Search for the cell housing the specified text and yield its (X, Y) center coordinate. 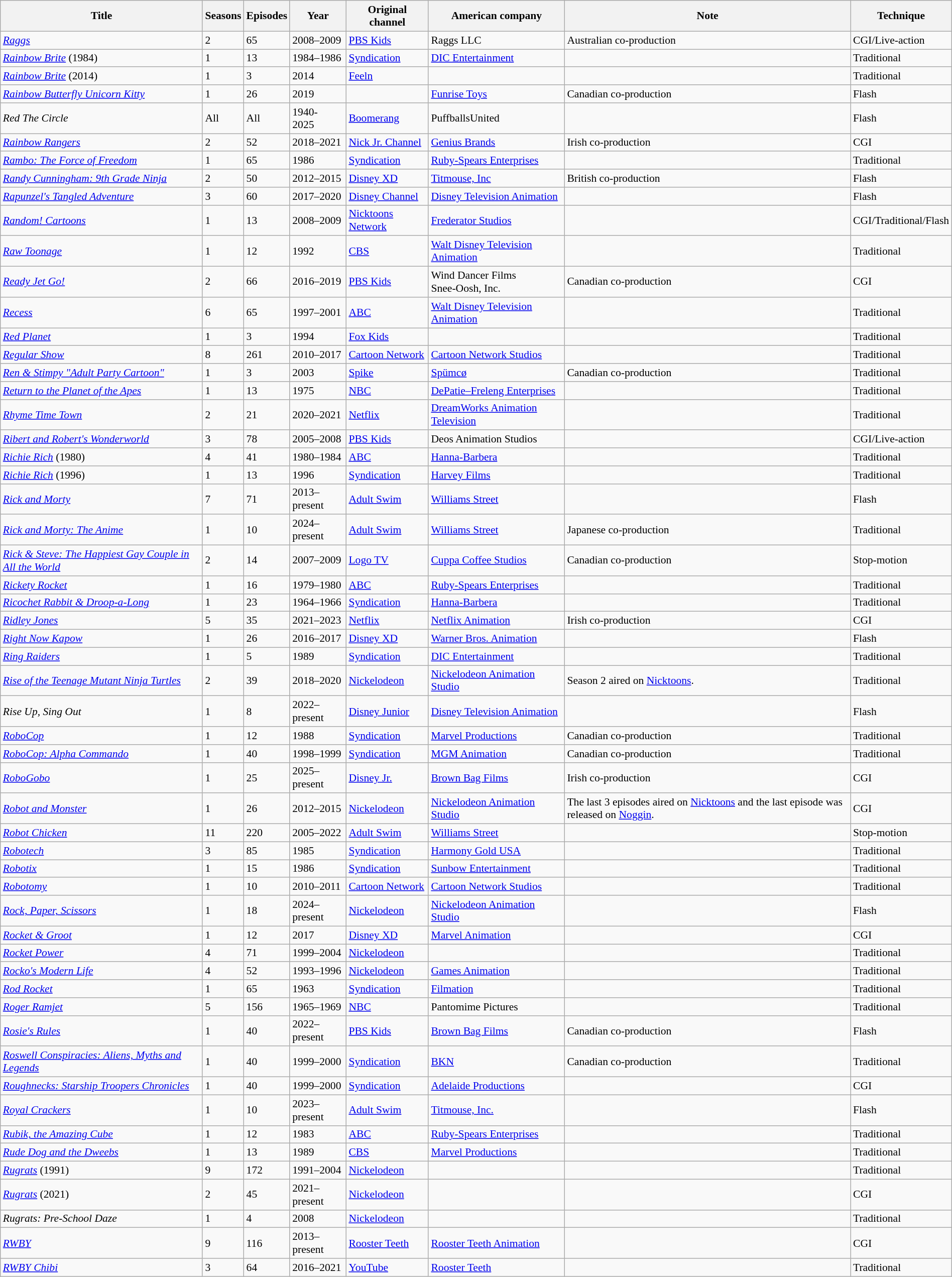
18 (267, 911)
50 (267, 178)
2021–2023 (318, 621)
23 (267, 603)
1979–1980 (318, 585)
2017–2020 (318, 196)
Right Now Kapow (101, 639)
Ready Jet Go! (101, 282)
Robotech (101, 851)
RoboCop (101, 736)
Random! Cartoons (101, 220)
Rugrats (2021) (101, 1194)
156 (267, 1007)
Royal Crackers (101, 1110)
78 (267, 439)
Deos Animation Studios (496, 439)
Disney Junior (387, 711)
Rocket Power (101, 953)
Red Planet (101, 337)
2003 (318, 373)
Cuppa Coffee Studios (496, 560)
2007–2009 (318, 560)
64 (267, 1267)
Rod Rocket (101, 989)
Harvey Films (496, 475)
1975 (318, 391)
PuffballsUnited (496, 119)
85 (267, 851)
Robotomy (101, 887)
1980–1984 (318, 457)
Robot and Monster (101, 808)
Rapunzel's Tangled Adventure (101, 196)
Rhyme Time Town (101, 415)
Fox Kids (387, 337)
Boomerang (387, 119)
21 (267, 415)
1983 (318, 1134)
Nick Jr. Channel (387, 143)
66 (267, 282)
Marvel Animation (496, 935)
7 (223, 499)
2025–present (318, 777)
Disney Channel (387, 196)
2021–present (318, 1194)
1988 (318, 736)
Rick and Morty: The Anime (101, 530)
Pantomime Pictures (496, 1007)
15 (267, 869)
Rise of the Teenage Mutant Ninja Turtles (101, 681)
Raggs LLC (496, 40)
Regular Show (101, 355)
Filmation (496, 989)
Title (101, 16)
MGM Animation (496, 754)
Rock, Paper, Scissors (101, 911)
2016–2017 (318, 639)
Rainbow Brite (2014) (101, 76)
Japanese co-production (707, 530)
2014 (318, 76)
1993–1996 (318, 971)
2005–2022 (318, 833)
Raw Toonage (101, 251)
1992 (318, 251)
Ren & Stimpy "Adult Party Cartoon" (101, 373)
Robotix (101, 869)
Rocket & Groot (101, 935)
American company (496, 16)
41 (267, 457)
Randy Cunningham: 9th Grade Ninja (101, 178)
Red The Circle (101, 119)
Adelaide Productions (496, 1086)
Raggs (101, 40)
1996 (318, 475)
Original channel (387, 16)
1964–1966 (318, 603)
Spümcø (496, 373)
1997–2001 (318, 312)
Frederator Studios (496, 220)
45 (267, 1194)
Games Animation (496, 971)
Rick and Morty (101, 499)
Seasons (223, 16)
35 (267, 621)
Rubik, the Amazing Cube (101, 1134)
2023–present (318, 1110)
11 (223, 833)
172 (267, 1171)
Harmony Gold USA (496, 851)
25 (267, 777)
Rugrats: Pre-School Daze (101, 1219)
Ribert and Robert's Wonderworld (101, 439)
Rugrats (1991) (101, 1171)
2005–2008 (318, 439)
Rainbow Brite (1984) (101, 58)
Note (707, 16)
1994 (318, 337)
Technique (901, 16)
220 (267, 833)
2020–2021 (318, 415)
261 (267, 355)
2016–2019 (318, 282)
Spike (387, 373)
1991–2004 (318, 1171)
2010–2017 (318, 355)
CGI/Traditional/Flash (901, 220)
6 (223, 312)
1940-2025 (318, 119)
Genius Brands (496, 143)
RoboGobo (101, 777)
Warner Bros. Animation (496, 639)
Rise Up, Sing Out (101, 711)
Rooster Teeth Animation (496, 1243)
Richie Rich (1980) (101, 457)
116 (267, 1243)
16 (267, 585)
Ricochet Rabbit & Droop-a-Long (101, 603)
YouTube (387, 1267)
Feeln (387, 76)
Logo TV (387, 560)
2010–2011 (318, 887)
RWBY Chibi (101, 1267)
Rainbow Rangers (101, 143)
Ridley Jones (101, 621)
Nicktoons Network (387, 220)
Year (318, 16)
1965–1969 (318, 1007)
British co-production (707, 178)
Roger Ramjet (101, 1007)
Roughnecks: Starship Troopers Chronicles (101, 1086)
Rosie's Rules (101, 1030)
Disney Jr. (387, 777)
2018–2020 (318, 681)
1985 (318, 851)
60 (267, 196)
Funrise Toys (496, 94)
2017 (318, 935)
Australian co-production (707, 40)
Sunbow Entertainment (496, 869)
Rickety Rocket (101, 585)
Rick & Steve: The Happiest Gay Couple in All the World (101, 560)
Titmouse, Inc. (496, 1110)
2018–2021 (318, 143)
14 (267, 560)
Netflix Animation (496, 621)
Titmouse, Inc (496, 178)
2016–2021 (318, 1267)
1963 (318, 989)
RoboCop: Alpha Commando (101, 754)
Season 2 aired on Nicktoons. (707, 681)
39 (267, 681)
Episodes (267, 16)
2008 (318, 1219)
1984–1986 (318, 58)
Ring Raiders (101, 656)
Roswell Conspiracies: Aliens, Myths and Legends (101, 1062)
RWBY (101, 1243)
The last 3 episodes aired on Nicktoons and the last episode was released on Noggin. (707, 808)
Wind Dancer FilmsSnee-Oosh, Inc. (496, 282)
DePatie–Freleng Enterprises (496, 391)
1998–1999 (318, 754)
Rocko's Modern Life (101, 971)
Robot Chicken (101, 833)
1999–2004 (318, 953)
Rainbow Butterfly Unicorn Kitty (101, 94)
Recess (101, 312)
Richie Rich (1996) (101, 475)
2019 (318, 94)
Return to the Planet of the Apes (101, 391)
DreamWorks Animation Television (496, 415)
Rude Dog and the Dweebs (101, 1152)
BKN (496, 1062)
Rambo: The Force of Freedom (101, 161)
